From the cell containing the given text, extract its center point as (X, Y) coordinate. 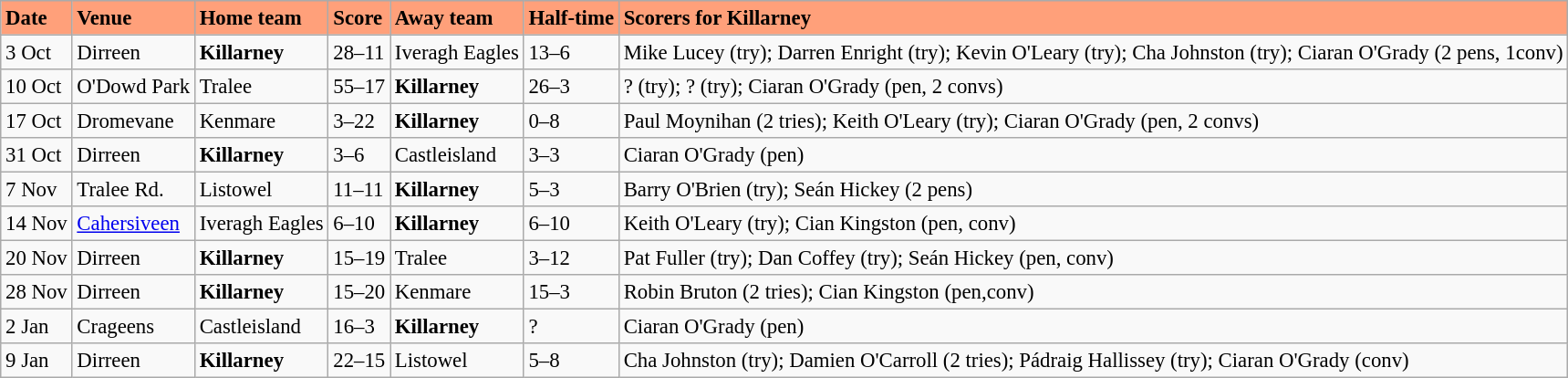
Score (359, 17)
11–11 (359, 189)
22–15 (359, 361)
16–3 (359, 326)
0–8 (571, 121)
Dromevane (133, 121)
O'Dowd Park (133, 86)
3–22 (359, 121)
Mike Lucey (try); Darren Enright (try); Kevin O'Leary (try); Cha Johnston (try); Ciaran O'Grady (2 pens, 1conv) (1093, 52)
26–3 (571, 86)
28–11 (359, 52)
9 Jan (36, 361)
15–20 (359, 292)
? (571, 326)
5–8 (571, 361)
14 Nov (36, 224)
Crageens (133, 326)
31 Oct (36, 155)
28 Nov (36, 292)
Home team (261, 17)
Half-time (571, 17)
Cha Johnston (try); Damien O'Carroll (2 tries); Pádraig Hallissey (try); Ciaran O'Grady (conv) (1093, 361)
3–12 (571, 257)
Tralee Rd. (133, 189)
15–3 (571, 292)
55–17 (359, 86)
Robin Bruton (2 tries); Cian Kingston (pen,conv) (1093, 292)
7 Nov (36, 189)
20 Nov (36, 257)
3–6 (359, 155)
3 Oct (36, 52)
5–3 (571, 189)
3–3 (571, 155)
2 Jan (36, 326)
Away team (458, 17)
Keith O'Leary (try); Cian Kingston (pen, conv) (1093, 224)
Scorers for Killarney (1093, 17)
Barry O'Brien (try); Seán Hickey (2 pens) (1093, 189)
Venue (133, 17)
? (try); ? (try); Ciaran O'Grady (pen, 2 convs) (1093, 86)
13–6 (571, 52)
17 Oct (36, 121)
Pat Fuller (try); Dan Coffey (try); Seán Hickey (pen, conv) (1093, 257)
15–19 (359, 257)
Date (36, 17)
Cahersiveen (133, 224)
10 Oct (36, 86)
Paul Moynihan (2 tries); Keith O'Leary (try); Ciaran O'Grady (pen, 2 convs) (1093, 121)
